Locate the cell with the specified text and output its (X, Y) center coordinate. 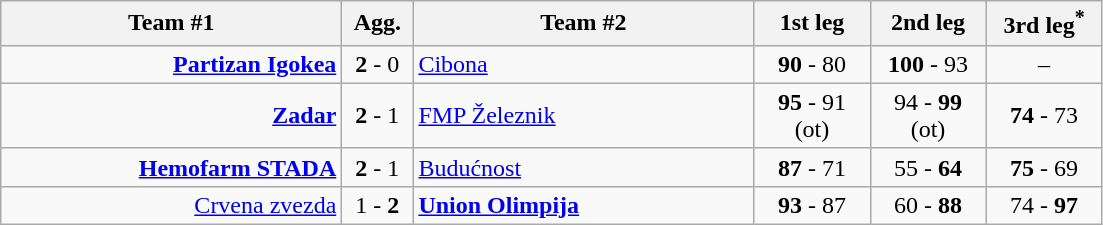
2nd leg (928, 24)
60 - 88 (928, 205)
3rd leg* (1044, 24)
Hemofarm STADA (172, 167)
55 - 64 (928, 167)
94 - 99 (ot) (928, 116)
74 - 97 (1044, 205)
Zadar (172, 116)
75 - 69 (1044, 167)
FMP Železnik (584, 116)
2 - 0 (378, 64)
93 - 87 (812, 205)
100 - 93 (928, 64)
Crvena zvezda (172, 205)
Union Olimpija (584, 205)
– (1044, 64)
Partizan Igokea (172, 64)
Agg. (378, 24)
Cibona (584, 64)
87 - 71 (812, 167)
95 - 91 (ot) (812, 116)
1 - 2 (378, 205)
Team #1 (172, 24)
Budućnost (584, 167)
90 - 80 (812, 64)
Team #2 (584, 24)
1st leg (812, 24)
74 - 73 (1044, 116)
